Provide the [x, y] coordinate of the cell's center where the given text is located.  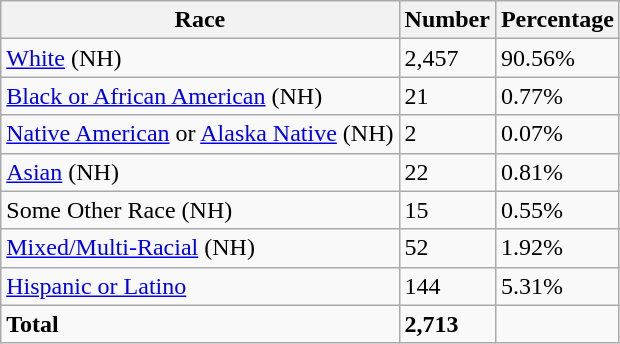
90.56% [557, 58]
Percentage [557, 20]
0.77% [557, 96]
15 [447, 210]
2,713 [447, 324]
52 [447, 248]
1.92% [557, 248]
Asian (NH) [200, 172]
21 [447, 96]
Black or African American (NH) [200, 96]
144 [447, 286]
White (NH) [200, 58]
Number [447, 20]
2 [447, 134]
Some Other Race (NH) [200, 210]
Hispanic or Latino [200, 286]
Race [200, 20]
Native American or Alaska Native (NH) [200, 134]
0.55% [557, 210]
22 [447, 172]
0.81% [557, 172]
2,457 [447, 58]
5.31% [557, 286]
Mixed/Multi-Racial (NH) [200, 248]
0.07% [557, 134]
Total [200, 324]
